From the cell containing the given text, extract its center point as [x, y] coordinate. 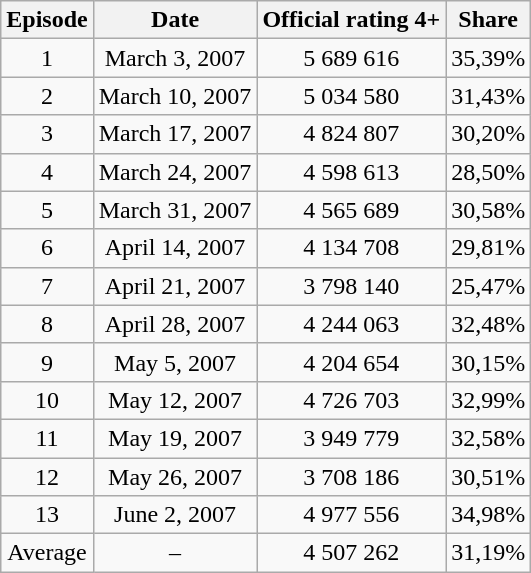
Episode [47, 20]
1 [47, 58]
5 [47, 210]
11 [47, 438]
2 [47, 96]
7 [47, 286]
4 134 708 [352, 248]
4 598 613 [352, 172]
28,50% [488, 172]
34,98% [488, 515]
5 034 580 [352, 96]
32,58% [488, 438]
March 17, 2007 [175, 134]
12 [47, 477]
30,58% [488, 210]
31,43% [488, 96]
30,20% [488, 134]
March 31, 2007 [175, 210]
4 726 703 [352, 400]
13 [47, 515]
May 5, 2007 [175, 362]
3 [47, 134]
– [175, 553]
30,51% [488, 477]
April 21, 2007 [175, 286]
Official rating 4+ [352, 20]
5 689 616 [352, 58]
32,48% [488, 324]
June 2, 2007 [175, 515]
March 3, 2007 [175, 58]
9 [47, 362]
4 565 689 [352, 210]
May 12, 2007 [175, 400]
3 949 779 [352, 438]
29,81% [488, 248]
25,47% [488, 286]
8 [47, 324]
31,19% [488, 553]
Average [47, 553]
May 19, 2007 [175, 438]
32,99% [488, 400]
30,15% [488, 362]
4 824 807 [352, 134]
March 10, 2007 [175, 96]
4 507 262 [352, 553]
April 28, 2007 [175, 324]
4 [47, 172]
March 24, 2007 [175, 172]
3 708 186 [352, 477]
4 204 654 [352, 362]
April 14, 2007 [175, 248]
6 [47, 248]
3 798 140 [352, 286]
Share [488, 20]
4 244 063 [352, 324]
4 977 556 [352, 515]
May 26, 2007 [175, 477]
Date [175, 20]
10 [47, 400]
35,39% [488, 58]
